For the text-containing cell, return its midpoint in [X, Y] coordinate format. 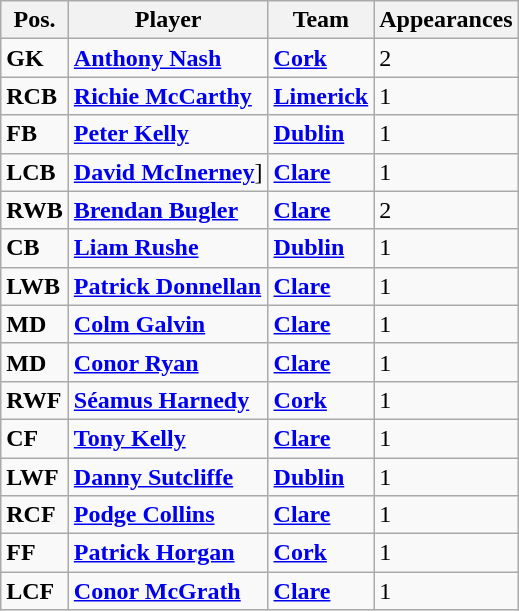
Player [168, 20]
Podge Collins [168, 515]
Liam Rushe [168, 248]
RCF [35, 515]
FB [35, 134]
Team [321, 20]
GK [35, 58]
Danny Sutcliffe [168, 477]
Colm Galvin [168, 324]
Séamus Harnedy [168, 400]
Limerick [321, 96]
Tony Kelly [168, 438]
Appearances [446, 20]
Patrick Horgan [168, 553]
Patrick Donnellan [168, 286]
CB [35, 248]
Peter Kelly [168, 134]
David McInerney] [168, 172]
LWB [35, 286]
Richie McCarthy [168, 96]
Anthony Nash [168, 58]
LCF [35, 591]
Brendan Bugler [168, 210]
RCB [35, 96]
Conor McGrath [168, 591]
Pos. [35, 20]
RWB [35, 210]
Conor Ryan [168, 362]
FF [35, 553]
LWF [35, 477]
RWF [35, 400]
CF [35, 438]
LCB [35, 172]
